From the cell containing the given text, extract its center point as (X, Y) coordinate. 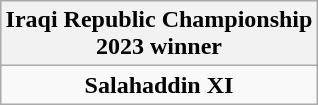
Iraqi Republic Championship2023 winner (159, 34)
Salahaddin XI (159, 85)
